Scan for the cell matching the given text and deliver its [X, Y] coordinate at center. 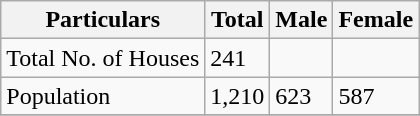
623 [302, 96]
Total [238, 20]
Female [376, 20]
241 [238, 58]
Population [103, 96]
1,210 [238, 96]
Total No. of Houses [103, 58]
Male [302, 20]
587 [376, 96]
Particulars [103, 20]
